Provide the [X, Y] coordinate of the cell's center where the given text is located.  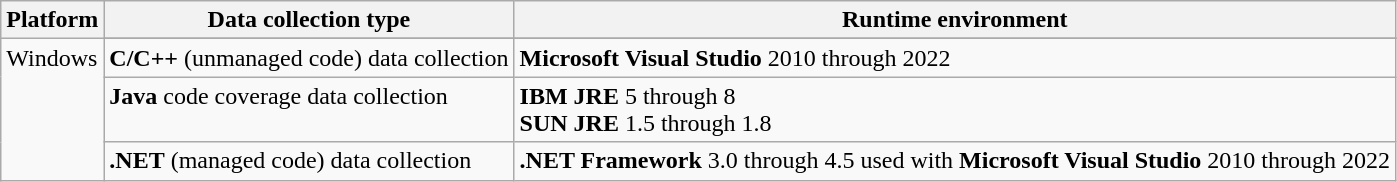
C/C++ (unmanaged code) data collection [309, 58]
IBM JRE 5 through 8SUN JRE 1.5 through 1.8 [955, 110]
Microsoft Visual Studio 2010 through 2022 [955, 58]
.NET Framework 3.0 through 4.5 used with Microsoft Visual Studio 2010 through 2022 [955, 161]
Data collection type [309, 20]
Windows [52, 110]
Platform [52, 20]
.NET (managed code) data collection [309, 161]
Runtime environment [955, 20]
Java code coverage data collection [309, 110]
